Provide the [x, y] coordinate of the cell's center where the given text is located.  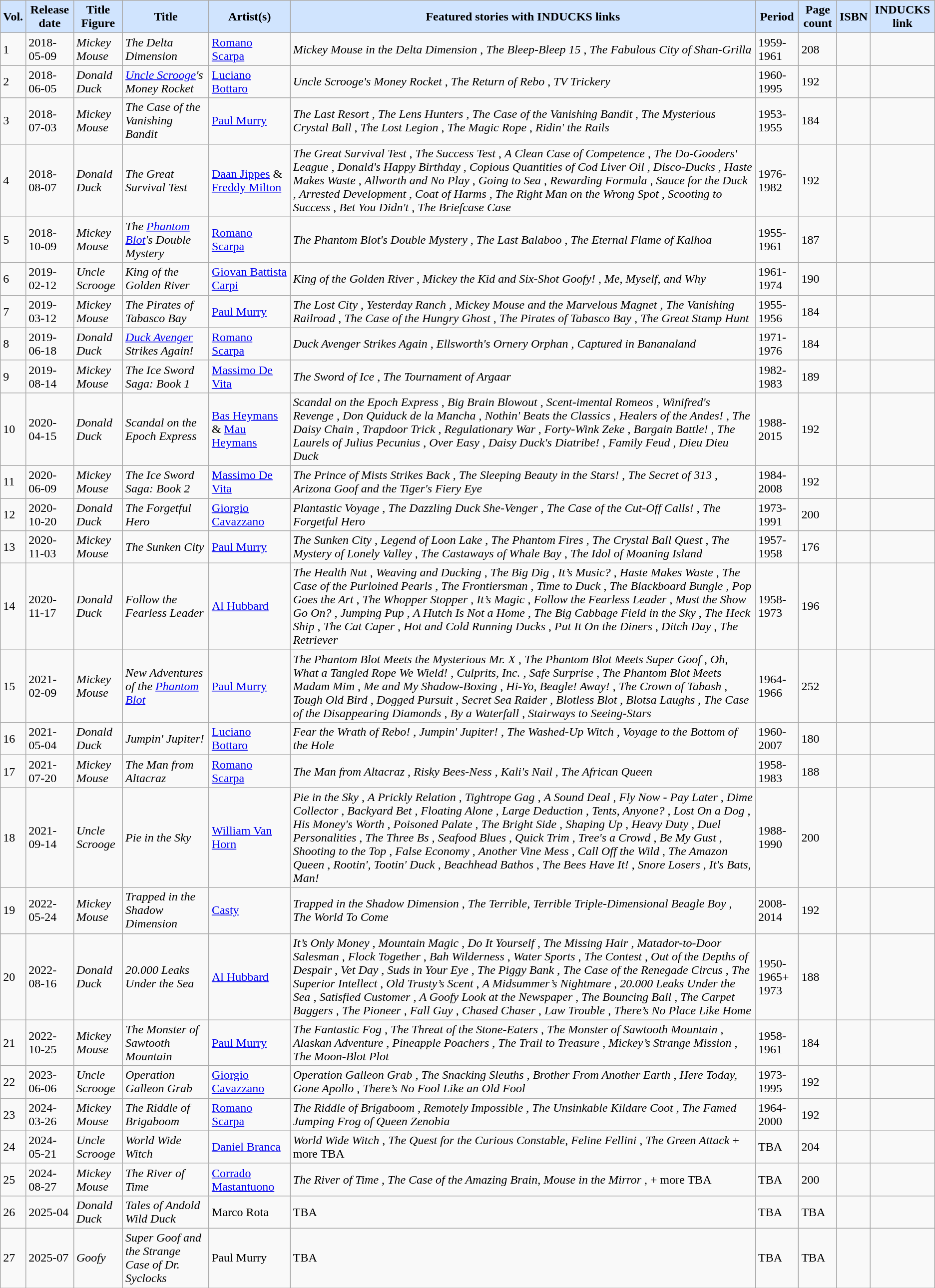
Follow the Fearless Leader [166, 606]
1964-2000 [777, 1115]
The Prince of Mists Strikes Back , The Sleeping Beauty in the Stars! , The Secret of 313 , Arizona Goof and the Tiger's Fiery Eye [522, 481]
Artist(s) [250, 17]
1973-1995 [777, 1082]
24 [13, 1147]
7 [13, 312]
Scandal on the Epoch Express [166, 429]
2018-08-07 [50, 180]
1 [13, 49]
1957-1958 [777, 547]
Mickey Mouse in the Delta Dimension , The Bleep-Bleep 15 , The Fabulous City of Shan-Grilla [522, 49]
2020-10-20 [50, 514]
Title [166, 17]
Duck Avenger Strikes Again , Ellsworth's Ornery Orphan , Captured in Bananaland [522, 344]
25 [13, 1180]
1988-1990 [777, 838]
Period [777, 17]
1982-1983 [777, 377]
2021-05-04 [50, 739]
2024-08-27 [50, 1180]
Uncle Scrooge's Money Rocket [166, 82]
17 [13, 771]
Marco Rota [250, 1212]
16 [13, 739]
The Case of the Vanishing Bandit [166, 121]
Duck Avenger Strikes Again! [166, 344]
20.000 Leaks Under the Sea [166, 977]
1971-1976 [777, 344]
The Ice Sword Saga: Book 2 [166, 481]
1958-1973 [777, 606]
Trapped in the Shadow Dimension , The Terrible, Terrible Triple-Dimensional Beagle Boy , The World To Come [522, 910]
2020-06-09 [50, 481]
1955-1956 [777, 312]
Giovan Battista Carpi [250, 279]
Release date [50, 17]
2025-07 [50, 1258]
Pie in the Sky [166, 838]
Operation Galleon Grab [166, 1082]
2019-06-18 [50, 344]
Daan Jippes & Freddy Milton [250, 180]
Page count [818, 17]
Tales of Andold Wild Duck [166, 1212]
26 [13, 1212]
World Wide Witch [166, 1147]
Vol. [13, 17]
1976-1982 [777, 180]
8 [13, 344]
Goofy [98, 1258]
15 [13, 686]
2019-02-12 [50, 279]
6 [13, 279]
The Man from Altacraz [166, 771]
Super Goof and the Strange Case of Dr. Syclocks [166, 1258]
The Pirates of Tabasco Bay [166, 312]
22 [13, 1082]
1953-1955 [777, 121]
Bas Heymans & Mau Heymans [250, 429]
The River of Time , The Case of the Amazing Brain, Mouse in the Mirror , + more TBA [522, 1180]
2023-06-06 [50, 1082]
1958-1983 [777, 771]
Plantastic Voyage , The Dazzling Duck She-Venger , The Case of the Cut-Off Calls! , The Forgetful Hero [522, 514]
252 [818, 686]
2025-04 [50, 1212]
Corrado Mastantuono [250, 1180]
2018-06-05 [50, 82]
2020-11-17 [50, 606]
The Riddle of Brigaboom , Remotely Impossible , The Unsinkable Kildare Coot , The Famed Jumping Frog of Queen Zenobia [522, 1115]
1950-1965+1973 [777, 977]
Title Figure [98, 17]
4 [13, 180]
20 [13, 977]
204 [818, 1147]
208 [818, 49]
The River of Time [166, 1180]
2020-04-15 [50, 429]
2008-2014 [777, 910]
2022-08-16 [50, 977]
Fear the Wrath of Rebo! , Jumpin' Jupiter! , The Washed-Up Witch , Voyage to the Bottom of the Hole [522, 739]
The Man from Altacraz , Risky Bees-Ness , Kali's Nail , The African Queen [522, 771]
9 [13, 377]
10 [13, 429]
1958-1961 [777, 1043]
1961-1974 [777, 279]
The Delta Dimension [166, 49]
196 [818, 606]
1988-2015 [777, 429]
World Wide Witch , The Quest for the Curious Constable, Feline Fellini , The Green Attack + more TBA [522, 1147]
3 [13, 121]
Trapped in the Shadow Dimension [166, 910]
The Phantom Blot's Double Mystery [166, 240]
King of the Golden River , Mickey the Kid and Six-Shot Goofy! , Me, Myself, and Why [522, 279]
The Forgetful Hero [166, 514]
The Ice Sword Saga: Book 1 [166, 377]
The Monster of Sawtooth Mountain [166, 1043]
12 [13, 514]
2018-05-09 [50, 49]
Casty [250, 910]
14 [13, 606]
The Sunken City [166, 547]
21 [13, 1043]
Operation Galleon Grab , The Snacking Sleuths , Brother From Another Earth , Here Today, Gone Apollo , There’s No Fool Like an Old Fool [522, 1082]
190 [818, 279]
2021-07-20 [50, 771]
1960-1995 [777, 82]
2022-10-25 [50, 1043]
1964-1966 [777, 686]
2018-07-03 [50, 121]
2022-05-24 [50, 910]
Jumpin' Jupiter! [166, 739]
The Great Survival Test [166, 180]
2018-10-09 [50, 240]
176 [818, 547]
2020-11-03 [50, 547]
The Riddle of Brigaboom [166, 1115]
189 [818, 377]
13 [13, 547]
The Phantom Blot's Double Mystery , The Last Balaboo , The Eternal Flame of Kalhoa [522, 240]
2021-09-14 [50, 838]
INDUCKS link [903, 17]
William Van Horn [250, 838]
187 [818, 240]
23 [13, 1115]
2024-05-21 [50, 1147]
2021-02-09 [50, 686]
1973-1991 [777, 514]
Daniel Branca [250, 1147]
Featured stories with INDUCKS links [522, 17]
The Sword of Ice , The Tournament of Argaar [522, 377]
5 [13, 240]
27 [13, 1258]
ISBN [853, 17]
19 [13, 910]
King of the Golden River [166, 279]
18 [13, 838]
2 [13, 82]
2019-03-12 [50, 312]
1959-1961 [777, 49]
1955-1961 [777, 240]
New Adventures of the Phantom Blot [166, 686]
1960-2007 [777, 739]
1984-2008 [777, 481]
2019-08-14 [50, 377]
Uncle Scrooge's Money Rocket , The Return of Rebo , TV Trickery [522, 82]
2024-03-26 [50, 1115]
11 [13, 481]
180 [818, 739]
